Identify which cell holds the provided text, then report its (x, y) central coordinate. 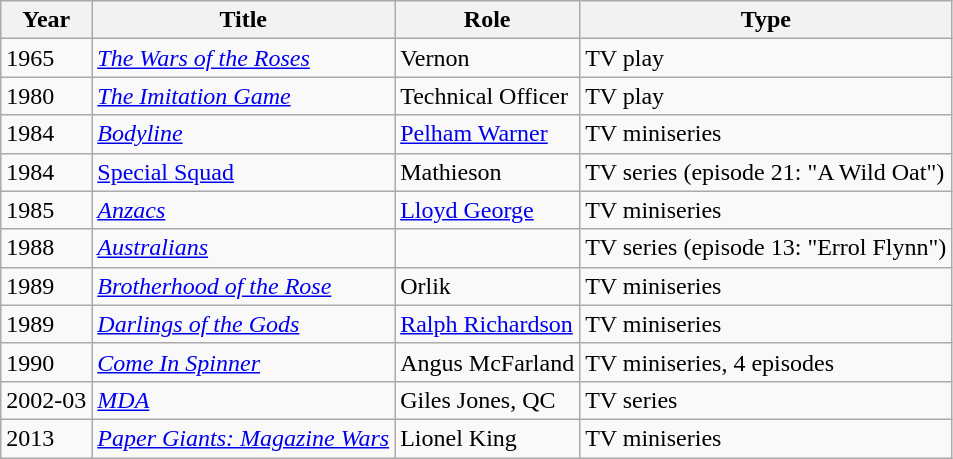
Orlik (488, 286)
Title (244, 20)
1965 (46, 58)
1990 (46, 362)
1988 (46, 248)
Special Squad (244, 172)
Type (766, 20)
1980 (46, 96)
Vernon (488, 58)
Ralph Richardson (488, 324)
Australians (244, 248)
Giles Jones, QC (488, 400)
Year (46, 20)
Come In Spinner (244, 362)
Brotherhood of the Rose (244, 286)
Role (488, 20)
The Imitation Game (244, 96)
TV series (episode 13: "Errol Flynn") (766, 248)
Angus McFarland (488, 362)
Bodyline (244, 134)
Pelham Warner (488, 134)
Lloyd George (488, 210)
1985 (46, 210)
TV series (episode 21: "A Wild Oat") (766, 172)
Technical Officer (488, 96)
Mathieson (488, 172)
TV series (766, 400)
MDA (244, 400)
The Wars of the Roses (244, 58)
Lionel King (488, 438)
Darlings of the Gods (244, 324)
Paper Giants: Magazine Wars (244, 438)
2013 (46, 438)
Anzacs (244, 210)
TV miniseries, 4 episodes (766, 362)
2002-03 (46, 400)
